From the cell containing the given text, extract its center point as (x, y) coordinate. 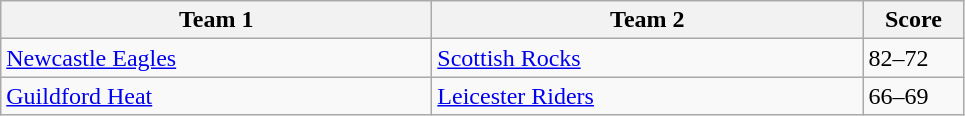
Team 1 (216, 20)
Newcastle Eagles (216, 58)
Leicester Riders (648, 96)
Guildford Heat (216, 96)
66–69 (914, 96)
82–72 (914, 58)
Score (914, 20)
Scottish Rocks (648, 58)
Team 2 (648, 20)
